Provide the (X, Y) coordinate of the cell's center where the given text is located.  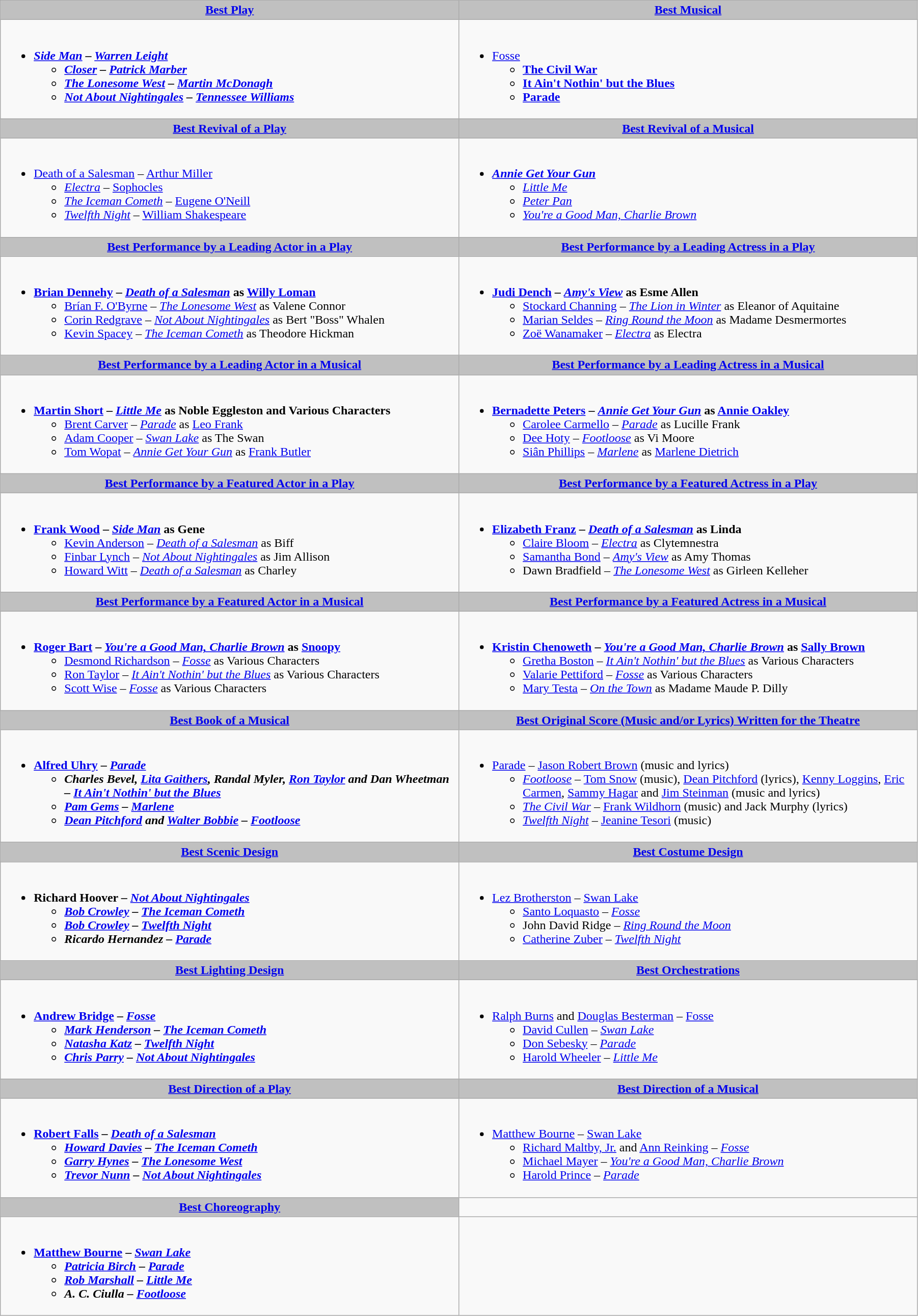
Best Original Score (Music and/or Lyrics) Written for the Theatre (688, 720)
Ralph Burns and Douglas Besterman – FosseDavid Cullen – Swan LakeDon Sebesky – ParadeHarold Wheeler – Little Me (688, 1030)
Best Musical (688, 10)
Best Revival of a Play (230, 128)
Best Scenic Design (230, 852)
Best Performance by a Featured Actress in a Play (688, 483)
Best Performance by a Leading Actor in a Play (230, 247)
Annie Get Your GunLittle MePeter PanYou're a Good Man, Charlie Brown (688, 188)
Best Performance by a Featured Actress in a Musical (688, 601)
Best Performance by a Leading Actor in a Musical (230, 365)
Matthew Bourne – Swan LakePatricia Birch – ParadeRob Marshall – Little MeA. C. Ciulla – Footloose (230, 1266)
Best Performance by a Leading Actress in a Play (688, 247)
Death of a Salesman – Arthur MillerElectra – SophoclesThe Iceman Cometh – Eugene O'NeillTwelfth Night – William Shakespeare (230, 188)
Robert Falls – Death of a SalesmanHoward Davies – The Iceman ComethGarry Hynes – The Lonesome WestTrevor Nunn – Not About Nightingales (230, 1148)
Best Book of a Musical (230, 720)
Side Man – Warren LeightCloser – Patrick MarberThe Lonesome West – Martin McDonaghNot About Nightingales – Tennessee Williams (230, 69)
Matthew Bourne – Swan LakeRichard Maltby, Jr. and Ann Reinking – FosseMichael Mayer – You're a Good Man, Charlie BrownHarold Prince – Parade (688, 1148)
Best Direction of a Play (230, 1089)
Best Lighting Design (230, 970)
Best Performance by a Leading Actress in a Musical (688, 365)
Best Play (230, 10)
Best Choreography (230, 1207)
Best Costume Design (688, 852)
FosseThe Civil WarIt Ain't Nothin' but the BluesParade (688, 69)
Best Performance by a Featured Actor in a Musical (230, 601)
Best Orchestrations (688, 970)
Andrew Bridge – FosseMark Henderson – The Iceman ComethNatasha Katz – Twelfth NightChris Parry – Not About Nightingales (230, 1030)
Best Revival of a Musical (688, 128)
Best Direction of a Musical (688, 1089)
Lez Brotherston – Swan LakeSanto Loquasto – FosseJohn David Ridge – Ring Round the MoonCatherine Zuber – Twelfth Night (688, 911)
Richard Hoover – Not About NightingalesBob Crowley – The Iceman ComethBob Crowley – Twelfth NightRicardo Hernandez – Parade (230, 911)
Best Performance by a Featured Actor in a Play (230, 483)
